Locate the cell with the specified text and output its [x, y] center coordinate. 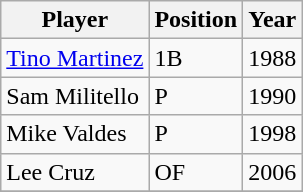
Player [75, 20]
Sam Militello [75, 96]
Lee Cruz [75, 172]
1998 [272, 134]
2006 [272, 172]
Year [272, 20]
Tino Martinez [75, 58]
1988 [272, 58]
OF [196, 172]
Mike Valdes [75, 134]
1B [196, 58]
Position [196, 20]
1990 [272, 96]
